Search for the cell housing the specified text and yield its [x, y] center coordinate. 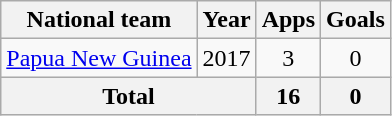
Goals [356, 20]
National team [99, 20]
2017 [226, 58]
16 [288, 96]
Year [226, 20]
Papua New Guinea [99, 58]
Total [128, 96]
3 [288, 58]
Apps [288, 20]
